Determine the [X, Y] coordinate at the center of the cell enclosing the given text.  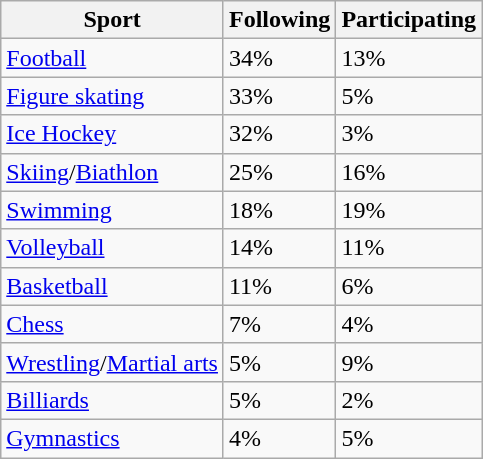
3% [409, 134]
6% [409, 286]
Basketball [112, 286]
Swimming [112, 210]
14% [279, 248]
Chess [112, 324]
19% [409, 210]
18% [279, 210]
32% [279, 134]
Sport [112, 20]
Skiing/Biathlon [112, 172]
25% [279, 172]
Wrestling/Martial arts [112, 362]
13% [409, 58]
7% [279, 324]
9% [409, 362]
Billiards [112, 400]
Gymnastics [112, 438]
Following [279, 20]
34% [279, 58]
33% [279, 96]
Ice Hockey [112, 134]
16% [409, 172]
Football [112, 58]
2% [409, 400]
Figure skating [112, 96]
Participating [409, 20]
Volleyball [112, 248]
